Provide the [x, y] coordinate of the cell's center where the given text is located.  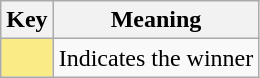
Key [27, 20]
Meaning [156, 20]
Indicates the winner [156, 58]
